Identify which cell holds the provided text, then report its (x, y) central coordinate. 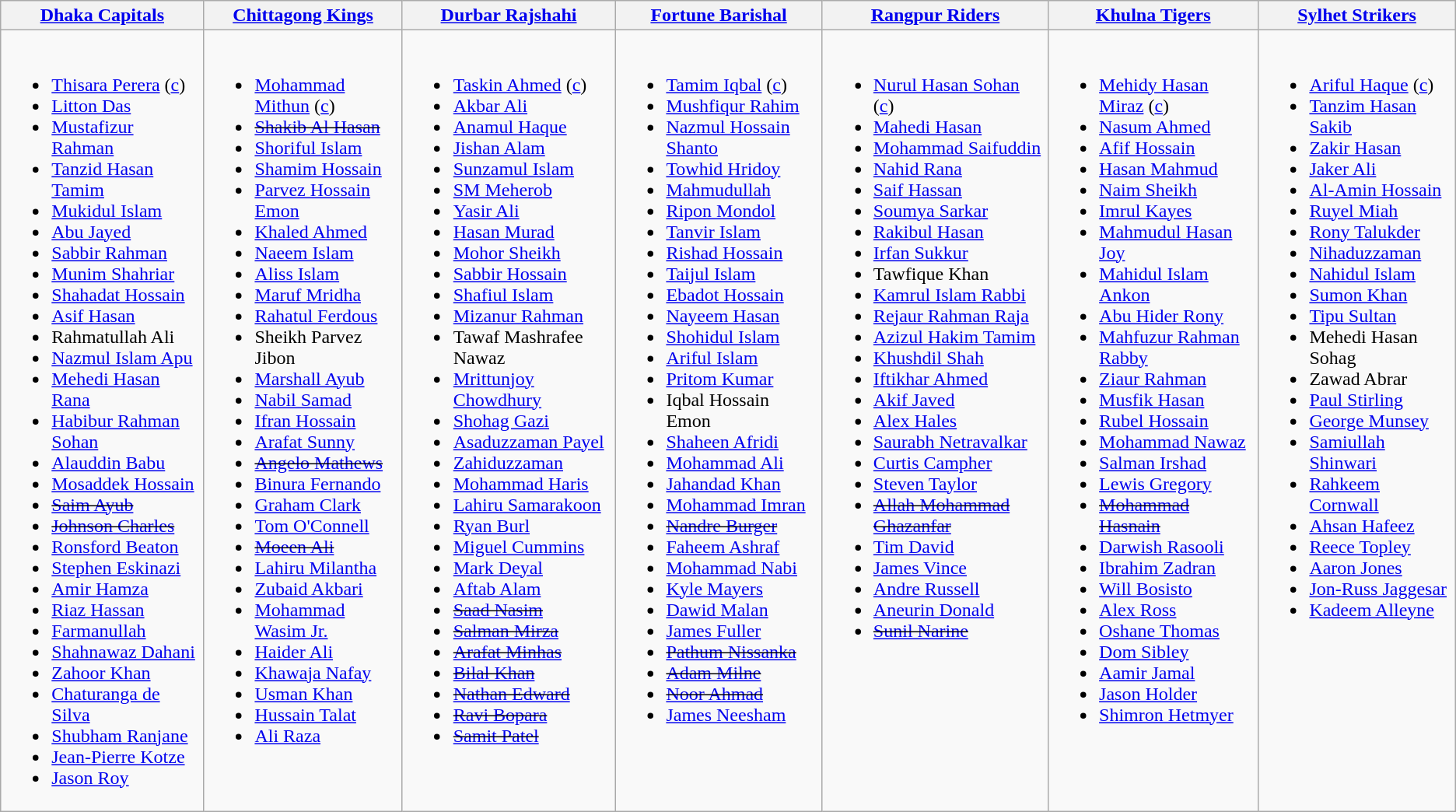
Dhaka Capitals (103, 16)
Durbar Rajshahi (509, 16)
Chittagong Kings (303, 16)
Khulna Tigers (1153, 16)
Sylhet Strikers (1356, 16)
Fortune Barishal (719, 16)
Rangpur Riders (935, 16)
